Return the [X, Y] coordinate for the center point of the cell that contains the specified text.  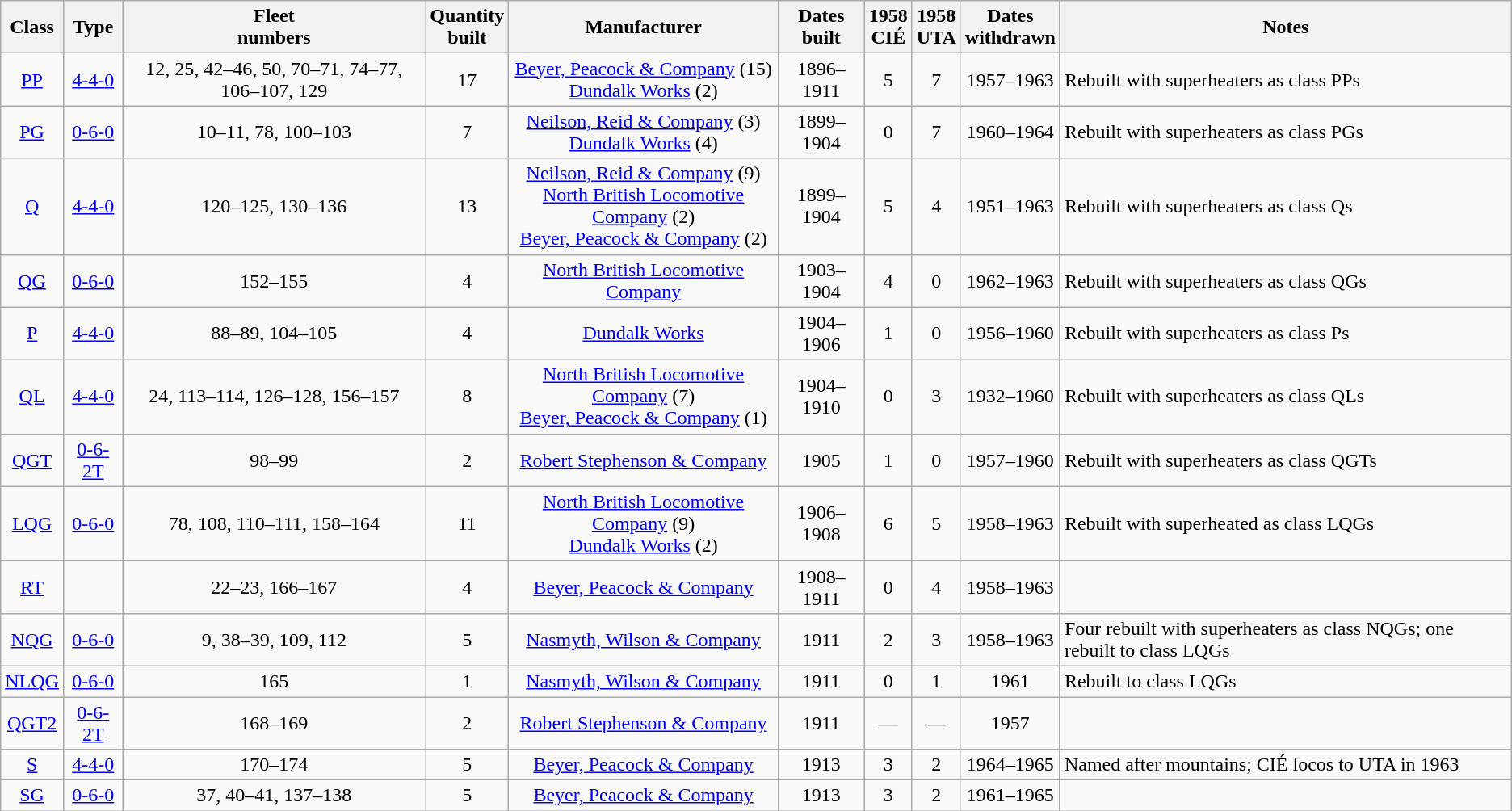
Notes [1286, 27]
13 [467, 207]
152–155 [275, 281]
North British Locomotive Company (7)Beyer, Peacock & Company (1) [644, 397]
170–174 [275, 765]
Quantitybuilt [467, 27]
PG [32, 132]
Rebuilt with superheaters as class PGs [1286, 132]
Fleetnumbers [275, 27]
1958CIÉ [888, 27]
SG [32, 796]
PP [32, 79]
NQG [32, 640]
North British Locomotive Company [644, 281]
98–99 [275, 460]
6 [888, 523]
Rebuilt with superheated as class LQGs [1286, 523]
P [32, 333]
1957 [1010, 722]
17 [467, 79]
1904–1910 [821, 397]
QG [32, 281]
Datesbuilt [821, 27]
NLQG [32, 681]
1964–1965 [1010, 765]
Rebuilt to class LQGs [1286, 681]
Manufacturer [644, 27]
QGT [32, 460]
Four rebuilt with superheaters as class NQGs; one rebuilt to class LQGs [1286, 640]
QL [32, 397]
Type [93, 27]
1956–1960 [1010, 333]
78, 108, 110–111, 158–164 [275, 523]
Rebuilt with superheaters as class Ps [1286, 333]
37, 40–41, 137–138 [275, 796]
88–89, 104–105 [275, 333]
Rebuilt with superheaters as class QLs [1286, 397]
Rebuilt with superheaters as class Qs [1286, 207]
1896–1911 [821, 79]
Rebuilt with superheaters as class PPs [1286, 79]
Rebuilt with superheaters as class QGTs [1286, 460]
Class [32, 27]
1932–1960 [1010, 397]
Rebuilt with superheaters as class QGs [1286, 281]
Neilson, Reid & Company (9)North British Locomotive Company (2)Beyer, Peacock & Company (2) [644, 207]
Neilson, Reid & Company (3)Dundalk Works (4) [644, 132]
Dundalk Works [644, 333]
165 [275, 681]
1960–1964 [1010, 132]
S [32, 765]
Beyer, Peacock & Company (15)Dundalk Works (2) [644, 79]
1957–1963 [1010, 79]
LQG [32, 523]
RT [32, 586]
24, 113–114, 126–128, 156–157 [275, 397]
12, 25, 42–46, 50, 70–71, 74–77, 106–107, 129 [275, 79]
1905 [821, 460]
1957–1960 [1010, 460]
Dateswithdrawn [1010, 27]
10–11, 78, 100–103 [275, 132]
1908–1911 [821, 586]
1906–1908 [821, 523]
1962–1963 [1010, 281]
1951–1963 [1010, 207]
1958UTA [936, 27]
North British Locomotive Company (9)Dundalk Works (2) [644, 523]
11 [467, 523]
168–169 [275, 722]
9, 38–39, 109, 112 [275, 640]
120–125, 130–136 [275, 207]
QGT2 [32, 722]
1961–1965 [1010, 796]
1903–1904 [821, 281]
Q [32, 207]
22–23, 166–167 [275, 586]
1904–1906 [821, 333]
1961 [1010, 681]
8 [467, 397]
Named after mountains; CIÉ locos to UTA in 1963 [1286, 765]
